Provide the (X, Y) coordinate of the cell's center where the given text is located.  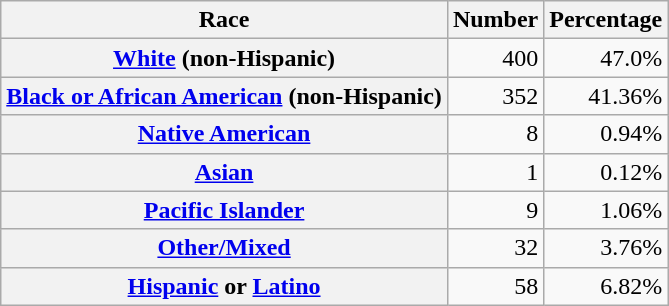
Black or African American (non-Hispanic) (224, 96)
0.94% (606, 134)
8 (495, 134)
58 (495, 286)
352 (495, 96)
Number (495, 20)
Native American (224, 134)
Pacific Islander (224, 210)
1 (495, 172)
Other/Mixed (224, 248)
3.76% (606, 248)
Race (224, 20)
1.06% (606, 210)
Hispanic or Latino (224, 286)
41.36% (606, 96)
32 (495, 248)
Asian (224, 172)
0.12% (606, 172)
6.82% (606, 286)
400 (495, 58)
Percentage (606, 20)
9 (495, 210)
47.0% (606, 58)
White (non-Hispanic) (224, 58)
